Detect which cell encompasses the target text, then output its [X, Y] center coordinate. 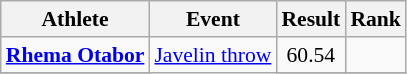
Event [212, 19]
Athlete [76, 19]
Rhema Otabor [76, 55]
Rank [376, 19]
Javelin throw [212, 55]
60.54 [310, 55]
Result [310, 19]
